Output the [x, y] coordinate of the center of the cell containing the given text.  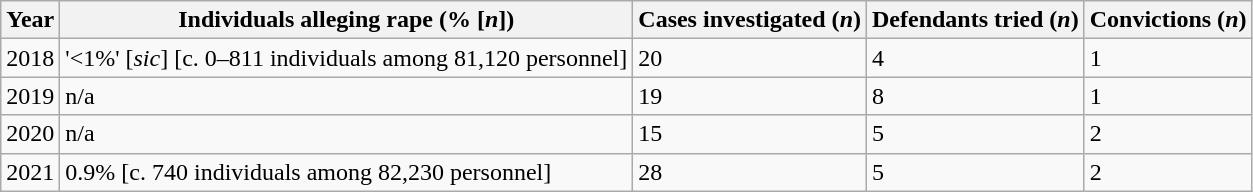
Cases investigated (n) [750, 20]
2020 [30, 134]
20 [750, 58]
28 [750, 172]
8 [976, 96]
0.9% [c. 740 individuals among 82,230 personnel] [346, 172]
Convictions (n) [1168, 20]
15 [750, 134]
2018 [30, 58]
2021 [30, 172]
'<1%' [sic] [c. 0–811 individuals among 81,120 personnel] [346, 58]
2019 [30, 96]
Individuals alleging rape (% [n]) [346, 20]
4 [976, 58]
Defendants tried (n) [976, 20]
Year [30, 20]
19 [750, 96]
